Output the [X, Y] coordinate of the center of the cell containing the given text.  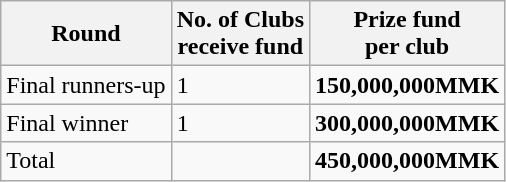
Final winner [86, 123]
Round [86, 34]
Total [86, 161]
150,000,000MMK [408, 85]
Prize fundper club [408, 34]
450,000,000MMK [408, 161]
Final runners-up [86, 85]
300,000,000MMK [408, 123]
No. of Clubsreceive fund [240, 34]
